Determine the (X, Y) coordinate at the center of the cell enclosing the given text.  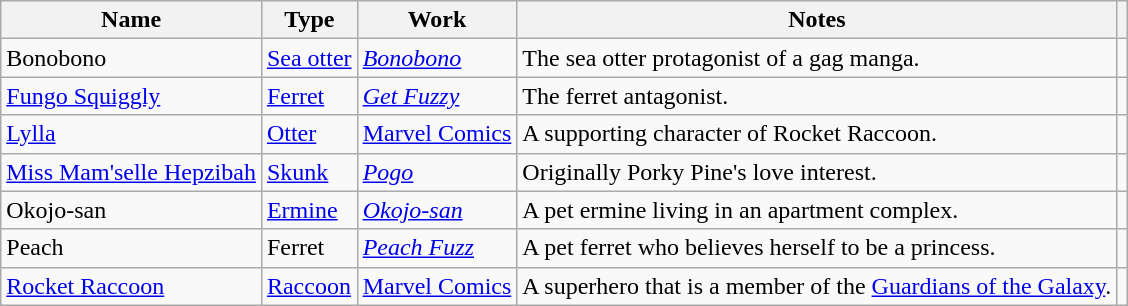
Name (132, 20)
Pogo (437, 172)
Skunk (309, 172)
Miss Mam'selle Hepzibah (132, 172)
Rocket Raccoon (132, 286)
Get Fuzzy (437, 96)
Originally Porky Pine's love interest. (817, 172)
Notes (817, 20)
Peach Fuzz (437, 248)
Fungo Squiggly (132, 96)
Sea otter (309, 58)
Type (309, 20)
A supporting character of Rocket Raccoon. (817, 134)
A pet ermine living in an apartment complex. (817, 210)
A superhero that is a member of the Guardians of the Galaxy. (817, 286)
Raccoon (309, 286)
Work (437, 20)
Otter (309, 134)
A pet ferret who believes herself to be a princess. (817, 248)
Lylla (132, 134)
Ermine (309, 210)
Peach (132, 248)
The sea otter protagonist of a gag manga. (817, 58)
The ferret antagonist. (817, 96)
